Output the (x, y) coordinate of the center of the cell containing the given text.  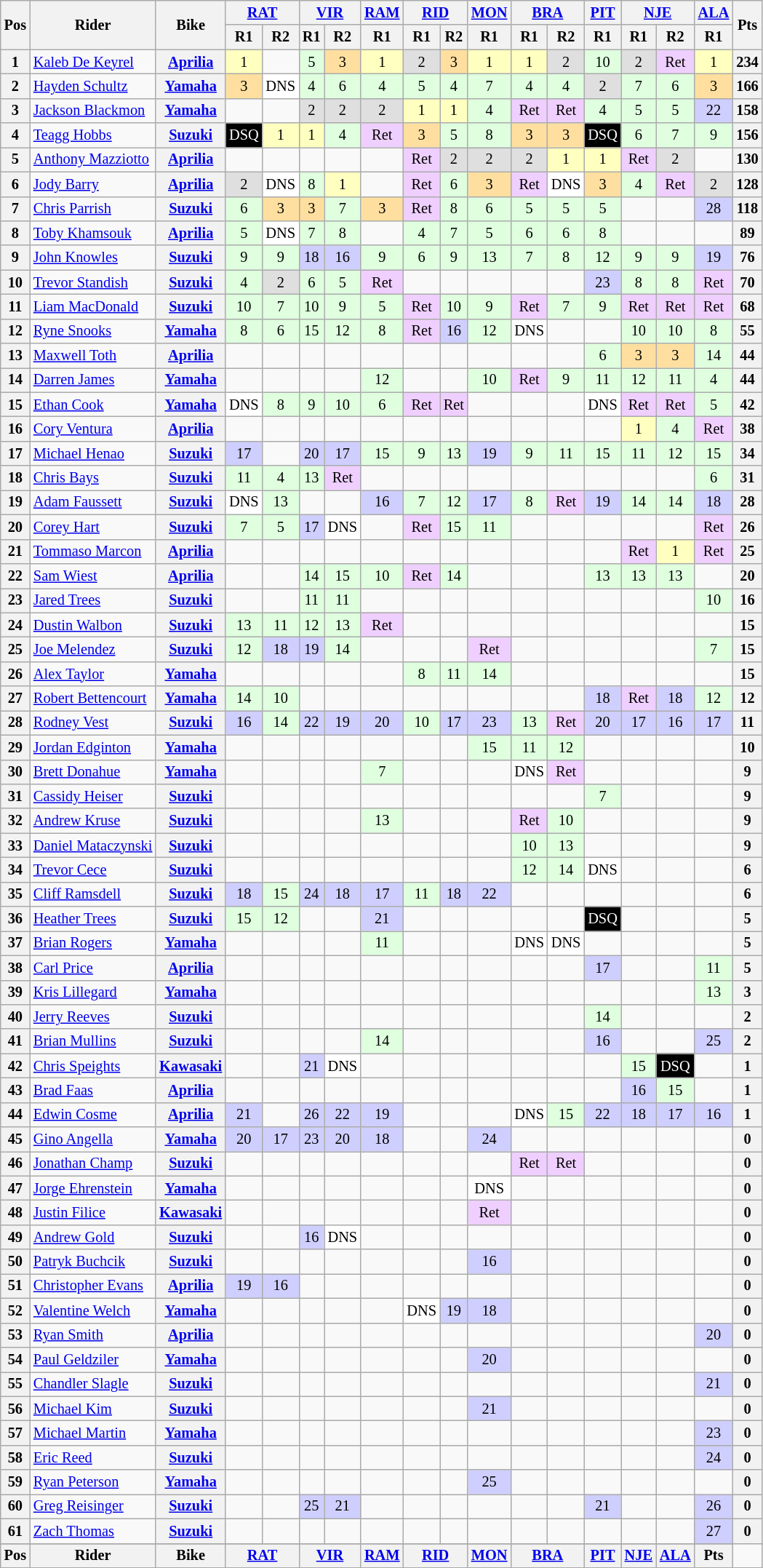
Chris Speights (93, 1066)
Hayden Schultz (93, 86)
Brian Mullins (93, 1041)
Darren James (93, 380)
89 (747, 233)
Chandler Slagle (93, 1384)
51 (15, 1286)
53 (15, 1335)
49 (15, 1237)
Andrew Kruse (93, 821)
Alex Taylor (93, 674)
48 (15, 1213)
Joe Melendez (93, 649)
156 (747, 135)
Dustin Walbon (93, 625)
Brian Rogers (93, 943)
Ryan Peterson (93, 1482)
Jared Trees (93, 600)
Christopher Evans (93, 1286)
Jackson Blackmon (93, 111)
Michael Henao (93, 453)
Valentine Welch (93, 1310)
Tommaso Marcon (93, 552)
Paul Geldziler (93, 1359)
Michael Martin (93, 1433)
45 (15, 1139)
37 (15, 943)
Chris Parrish (93, 209)
Kris Lillegard (93, 992)
35 (15, 894)
Jonathan Champ (93, 1163)
33 (15, 845)
47 (15, 1188)
70 (747, 282)
Jorge Ehrenstein (93, 1188)
Andrew Gold (93, 1237)
Eric Reed (93, 1457)
Rodney Vest (93, 723)
Greg Reisinger (93, 1506)
30 (15, 772)
Patryk Buchcik (93, 1262)
60 (15, 1506)
Liam MacDonald (93, 306)
John Knowles (93, 258)
76 (747, 258)
Ryan Smith (93, 1335)
56 (15, 1409)
Chris Bays (93, 478)
Jordan Edginton (93, 747)
43 (15, 1090)
Adam Faussett (93, 502)
68 (747, 306)
57 (15, 1433)
Trevor Standish (93, 282)
59 (15, 1482)
Robert Bettencourt (93, 699)
46 (15, 1163)
Anthony Mazziotto (93, 159)
50 (15, 1262)
158 (747, 111)
234 (747, 62)
36 (15, 919)
Ryne Snooks (93, 331)
61 (15, 1531)
Cassidy Heiser (93, 796)
Toby Khamsouk (93, 233)
Corey Hart (93, 527)
Sam Wiest (93, 576)
Ethan Cook (93, 405)
166 (747, 86)
Gino Angella (93, 1139)
Carl Price (93, 968)
54 (15, 1359)
Edwin Cosme (93, 1115)
Michael Kim (93, 1409)
Justin Filice (93, 1213)
41 (15, 1041)
40 (15, 1016)
Jerry Reeves (93, 1016)
Teagg Hobbs (93, 135)
58 (15, 1457)
Brad Faas (93, 1090)
Jody Barry (93, 184)
29 (15, 747)
Kaleb De Keyrel (93, 62)
32 (15, 821)
52 (15, 1310)
130 (747, 159)
Trevor Cece (93, 869)
Zach Thomas (93, 1531)
128 (747, 184)
Daniel Mataczynski (93, 845)
Heather Trees (93, 919)
Cliff Ramsdell (93, 894)
39 (15, 992)
Maxwell Toth (93, 356)
Brett Donahue (93, 772)
118 (747, 209)
Cory Ventura (93, 429)
